Provide the [x, y] coordinate of the cell's center where the given text is located.  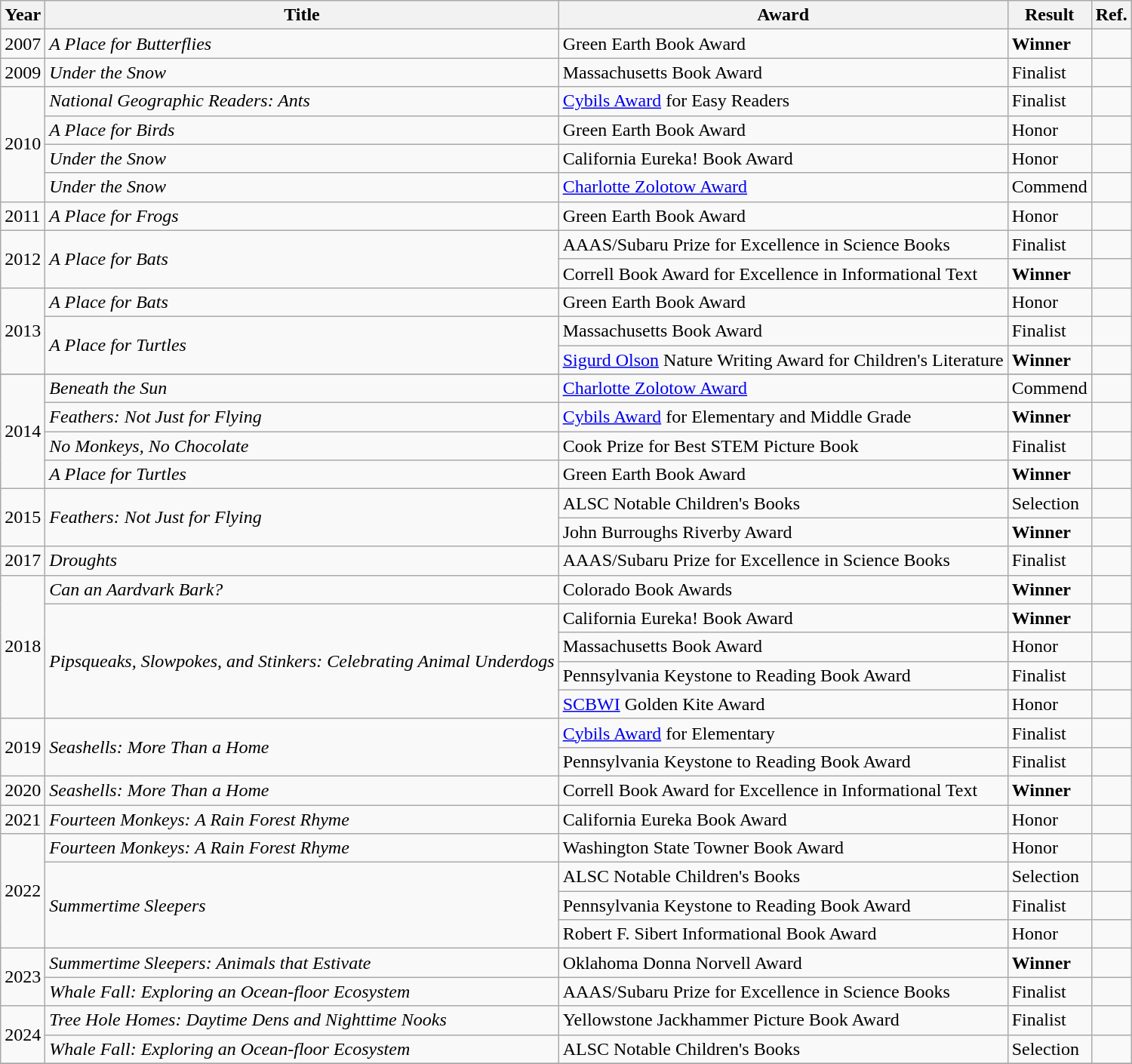
California Eureka Book Award [783, 819]
2013 [23, 331]
2007 [23, 44]
Cybils Award for Elementary and Middle Grade [783, 417]
Washington State Towner Book Award [783, 848]
2011 [23, 216]
A Place for Birds [302, 130]
Cybils Award for Elementary [783, 733]
Beneath the Sun [302, 389]
2012 [23, 259]
Summertime Sleepers: Animals that Estivate [302, 963]
Can an Aardvark Bark? [302, 589]
Pipsqueaks, Slowpokes, and Stinkers: Celebrating Animal Underdogs [302, 661]
Yellowstone Jackhammer Picture Book Award [783, 1020]
SCBWI Golden Kite Award [783, 704]
2018 [23, 647]
John Burroughs Riverby Award [783, 532]
2024 [23, 1035]
2017 [23, 561]
Summertime Sleepers [302, 906]
Oklahoma Donna Norvell Award [783, 963]
2009 [23, 72]
Award [783, 15]
National Geographic Readers: Ants [302, 101]
Title [302, 15]
Year [23, 15]
2020 [23, 790]
2019 [23, 747]
A Place for Butterflies [302, 44]
2010 [23, 144]
Colorado Book Awards [783, 589]
Result [1049, 15]
2021 [23, 819]
A Place for Frogs [302, 216]
Ref. [1111, 15]
Cybils Award for Easy Readers [783, 101]
2022 [23, 891]
Tree Hole Homes: Daytime Dens and Nighttime Nooks [302, 1020]
2015 [23, 518]
Robert F. Sibert Informational Book Award [783, 934]
Droughts [302, 561]
2014 [23, 432]
Sigurd Olson Nature Writing Award for Children's Literature [783, 360]
Cook Prize for Best STEM Picture Book [783, 446]
No Monkeys, No Chocolate [302, 446]
2023 [23, 977]
